Find where the given text appears and provide that cell's center as (X, Y) coordinate. 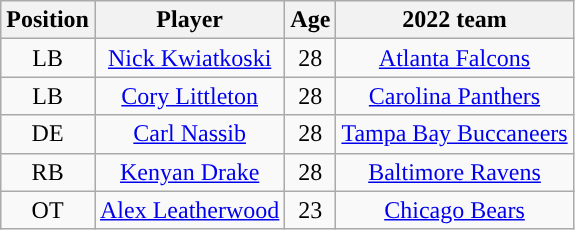
Cory Littleton (189, 96)
23 (310, 210)
Alex Leatherwood (189, 210)
Kenyan Drake (189, 172)
Atlanta Falcons (454, 58)
Chicago Bears (454, 210)
Nick Kwiatkoski (189, 58)
Carolina Panthers (454, 96)
Tampa Bay Buccaneers (454, 134)
DE (48, 134)
OT (48, 210)
Age (310, 20)
Player (189, 20)
2022 team (454, 20)
Position (48, 20)
Carl Nassib (189, 134)
Baltimore Ravens (454, 172)
RB (48, 172)
